Extract the [x, y] coordinate from the center of the cell holding the provided text.  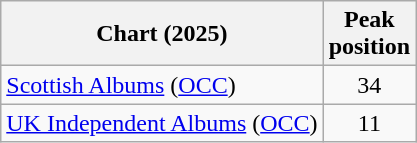
34 [369, 85]
UK Independent Albums (OCC) [162, 123]
Chart (2025) [162, 34]
11 [369, 123]
Peakposition [369, 34]
Scottish Albums (OCC) [162, 85]
